Find where the given text appears and provide that cell's center as (x, y) coordinate. 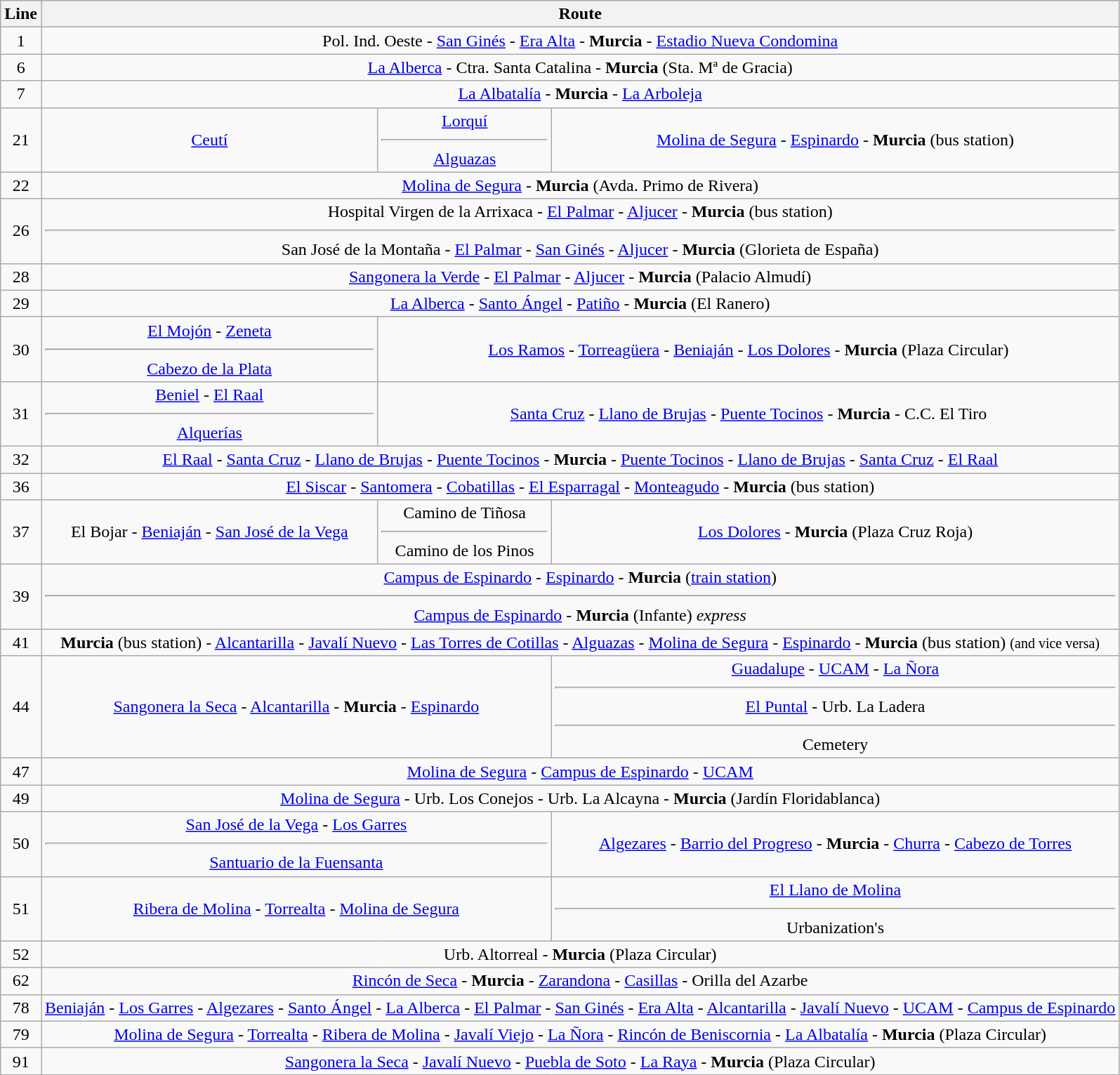
1 (21, 41)
26 (21, 231)
Los Dolores - Murcia (Plaza Cruz Roja) (836, 532)
Ceutí (209, 140)
28 (21, 277)
Algezares - Barrio del Progreso - Murcia - Churra - Cabezo de Torres (836, 844)
El Bojar - Beniaján - San José de la Vega (209, 532)
La Alberca - Ctra. Santa Catalina - Murcia (Sta. Mª de Gracia) (580, 67)
Pol. Ind. Oeste - San Ginés - Era Alta - Murcia - Estadio Nueva Condomina (580, 41)
Rincón de Seca - Murcia - Zarandona - Casillas - Orilla del Azarbe (580, 981)
41 (21, 642)
29 (21, 303)
Los Ramos - Torreagüera - Beniaján - Los Dolores - Murcia (Plaza Circular) (749, 349)
7 (21, 94)
21 (21, 140)
Route (580, 14)
37 (21, 532)
79 (21, 1034)
6 (21, 67)
Molina de Segura - Espinardo - Murcia (bus station) (836, 140)
Line (21, 14)
39 (21, 597)
El Siscar - Santomera - Cobatillas - El Esparragal - Monteagudo - Murcia (bus station) (580, 487)
91 (21, 1061)
44 (21, 707)
Guadalupe - UCAM - La Ñora El Puntal - Urb. La Ladera Cemetery (836, 707)
49 (21, 798)
San José de la Vega - Los Garres Santuario de la Fuensanta (296, 844)
Sangonera la Seca - Alcantarilla - Murcia - Espinardo (296, 707)
Lorquí Alguazas (465, 140)
31 (21, 414)
Camino de Tiñosa Camino de los Pinos (465, 532)
Ribera de Molina - Torrealta - Molina de Segura (296, 909)
Sangonera la Seca - Javalí Nuevo - Puebla de Soto - La Raya - Murcia (Plaza Circular) (580, 1061)
Molina de Segura - Campus de Espinardo - UCAM (580, 772)
Molina de Segura - Urb. Los Conejos - Urb. La Alcayna - Murcia (Jardín Floridablanca) (580, 798)
Campus de Espinardo - Espinardo - Murcia (train station) Campus de Espinardo - Murcia (Infante) express (580, 597)
El Mojón - Zeneta Cabezo de la Plata (209, 349)
Molina de Segura - Torrealta - Ribera de Molina - Javalí Viejo - La Ñora - Rincón de Beniscornia - La Albatalía - Murcia (Plaza Circular) (580, 1034)
Santa Cruz - Llano de Brujas - Puente Tocinos - Murcia - C.C. El Tiro (749, 414)
50 (21, 844)
32 (21, 459)
Sangonera la Verde - El Palmar - Aljucer - Murcia (Palacio Almudí) (580, 277)
La Alberca - Santo Ángel - Patiño - Murcia (El Ranero) (580, 303)
Molina de Segura - Murcia (Avda. Primo de Rivera) (580, 185)
36 (21, 487)
30 (21, 349)
62 (21, 981)
51 (21, 909)
22 (21, 185)
El Raal - Santa Cruz - Llano de Brujas - Puente Tocinos - Murcia - Puente Tocinos - Llano de Brujas - Santa Cruz - El Raal (580, 459)
47 (21, 772)
Beniel - El Raal Alquerías (209, 414)
78 (21, 1008)
El Llano de Molina Urbanization's (836, 909)
52 (21, 954)
La Albatalía - Murcia - La Arboleja (580, 94)
Urb. Altorreal - Murcia (Plaza Circular) (580, 954)
